Provide the (x, y) coordinate of the cell's center where the given text is located.  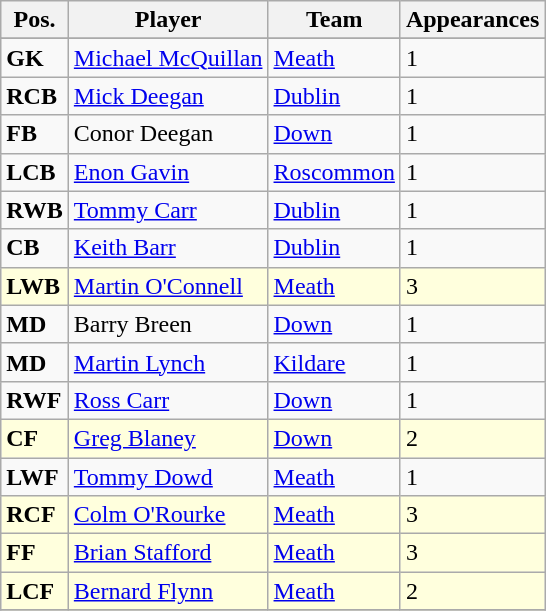
Team (334, 20)
Tommy Dowd (168, 477)
RCB (35, 96)
Ross Carr (168, 400)
LWF (35, 477)
RCF (35, 515)
FF (35, 553)
LCB (35, 172)
Bernard Flynn (168, 591)
Colm O'Rourke (168, 515)
Conor Deegan (168, 134)
Brian Stafford (168, 553)
Pos. (35, 20)
RWF (35, 400)
RWB (35, 210)
Mick Deegan (168, 96)
Roscommon (334, 172)
Keith Barr (168, 248)
CF (35, 438)
Enon Gavin (168, 172)
FB (35, 134)
Barry Breen (168, 324)
GK (35, 58)
Michael McQuillan (168, 58)
LWB (35, 286)
CB (35, 248)
Appearances (472, 20)
Martin Lynch (168, 362)
Player (168, 20)
Tommy Carr (168, 210)
LCF (35, 591)
Martin O'Connell (168, 286)
Kildare (334, 362)
Greg Blaney (168, 438)
